Extract the (x, y) coordinate from the center of the cell holding the provided text.  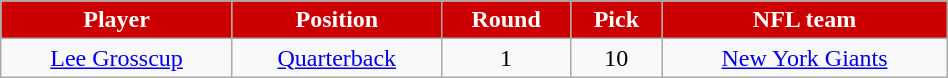
Lee Grosscup (117, 58)
Round (506, 20)
Quarterback (336, 58)
Player (117, 20)
Pick (616, 20)
NFL team (804, 20)
Position (336, 20)
New York Giants (804, 58)
10 (616, 58)
1 (506, 58)
